Return the [x, y] coordinate for the center point of the cell that contains the specified text.  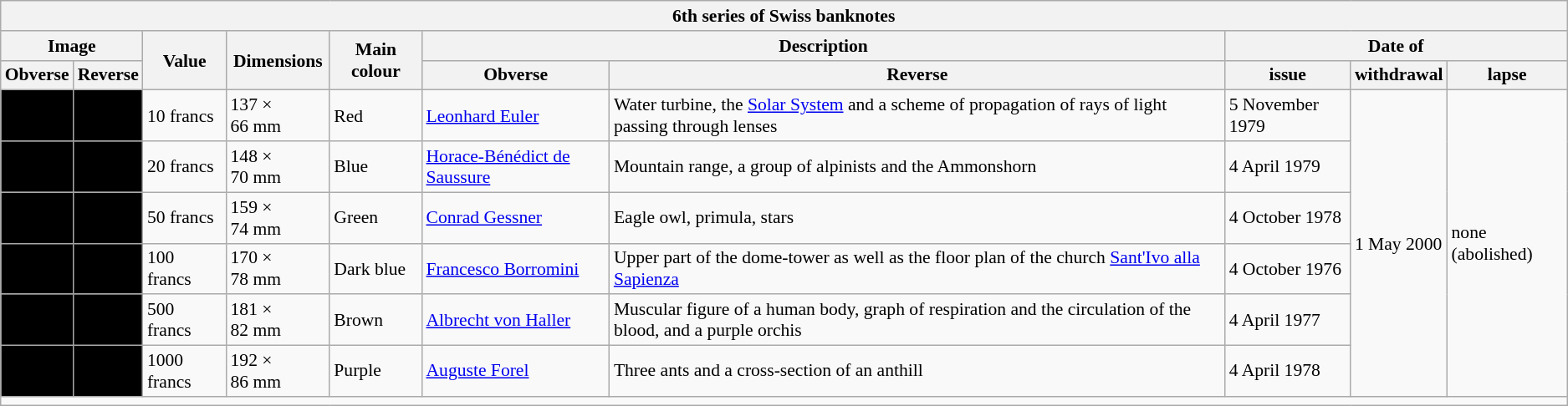
192 × 86 mm [278, 371]
100 francs [185, 269]
withdrawal [1399, 75]
5 November 1979 [1288, 115]
4 April 1977 [1288, 321]
issue [1288, 75]
50 francs [185, 217]
Description [823, 46]
4 October 1976 [1288, 269]
Red [375, 115]
6th series of Swiss banknotes [784, 16]
Horace-Bénédict de Saussure [515, 167]
500 francs [185, 321]
Water turbine, the Solar System and a scheme of propagation of rays of light passing through lenses [917, 115]
170 × 78 mm [278, 269]
Dark blue [375, 269]
none (abolished) [1507, 244]
1000 francs [185, 371]
181 × 82 mm [278, 321]
148 × 70 mm [278, 167]
Conrad Gessner [515, 217]
Brown [375, 321]
1 May 2000 [1399, 244]
Image [72, 46]
Auguste Forel [515, 371]
Main colour [375, 60]
159 × 74 mm [278, 217]
Blue [375, 167]
Date of [1397, 46]
Francesco Borromini [515, 269]
Value [185, 60]
4 April 1979 [1288, 167]
Upper part of the dome-tower as well as the floor plan of the church Sant'Ivo alla Sapienza [917, 269]
137 × 66 mm [278, 115]
Three ants and a cross-section of an anthill [917, 371]
Albrecht von Haller [515, 321]
lapse [1507, 75]
Purple [375, 371]
Dimensions [278, 60]
4 April 1978 [1288, 371]
Mountain range, a group of alpinists and the Ammonshorn [917, 167]
4 October 1978 [1288, 217]
Leonhard Euler [515, 115]
Eagle owl, primula, stars [917, 217]
Muscular figure of a human body, graph of respiration and the circulation of the blood, and a purple orchis [917, 321]
10 francs [185, 115]
20 francs [185, 167]
Green [375, 217]
